Identify which cell holds the provided text, then report its (X, Y) central coordinate. 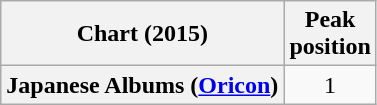
Chart (2015) (142, 34)
1 (330, 85)
Peakposition (330, 34)
Japanese Albums (Oricon) (142, 85)
